From the cell containing the given text, extract its center point as [x, y] coordinate. 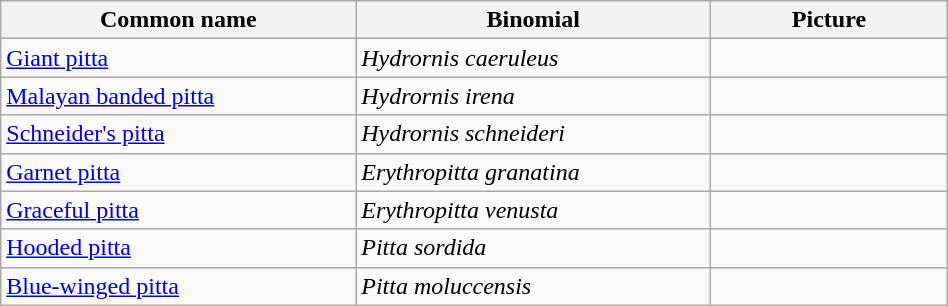
Malayan banded pitta [178, 96]
Erythropitta granatina [534, 172]
Schneider's pitta [178, 134]
Hydrornis caeruleus [534, 58]
Binomial [534, 20]
Erythropitta venusta [534, 210]
Graceful pitta [178, 210]
Hooded pitta [178, 248]
Giant pitta [178, 58]
Common name [178, 20]
Hydrornis schneideri [534, 134]
Picture [830, 20]
Garnet pitta [178, 172]
Hydrornis irena [534, 96]
Pitta sordida [534, 248]
Blue-winged pitta [178, 286]
Pitta moluccensis [534, 286]
